Pinpoint the cell where the given text exists, returning its [x, y] midpoint coordinate. 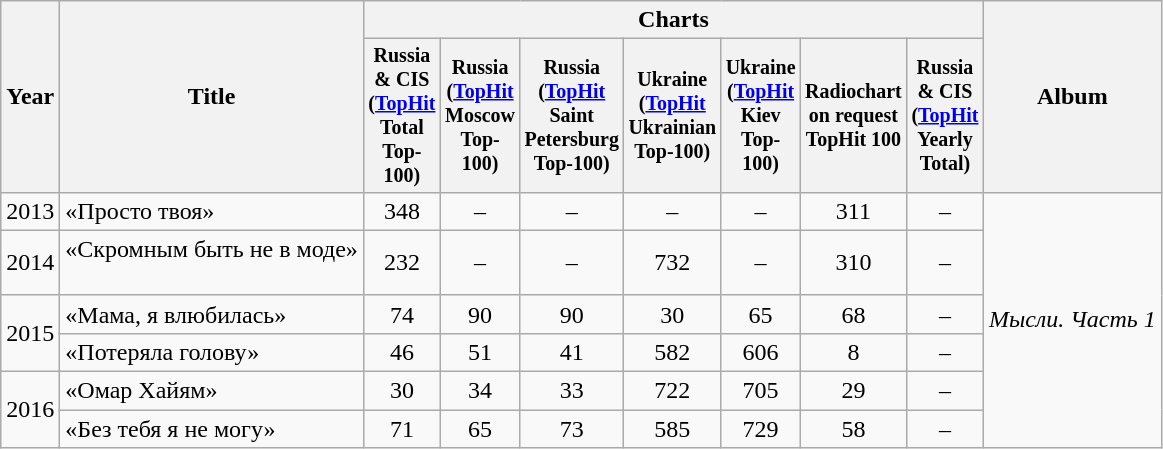
Мысли. Часть 1 [1072, 320]
46 [402, 352]
2016 [30, 410]
Radiochart on request TopHit 100 [853, 116]
29 [853, 391]
606 [760, 352]
2014 [30, 262]
8 [853, 352]
68 [853, 314]
582 [672, 352]
2015 [30, 333]
Russia & CIS (TopHit Total Top-100) [402, 116]
Russia (TopHit Moscow Top-100) [480, 116]
Year [30, 97]
«Омар Хайям» [212, 391]
Russia (TopHit Saint Petersburg Top-100) [572, 116]
74 [402, 314]
232 [402, 262]
Title [212, 97]
«Потеряла голову» [212, 352]
«Просто твоя» [212, 211]
«Скромным быть не в моде» [212, 262]
585 [672, 429]
34 [480, 391]
51 [480, 352]
71 [402, 429]
«Мама, я влюбилась» [212, 314]
«Без тебя я не могу» [212, 429]
729 [760, 429]
705 [760, 391]
310 [853, 262]
2013 [30, 211]
Album [1072, 97]
58 [853, 429]
Charts [673, 20]
73 [572, 429]
311 [853, 211]
41 [572, 352]
Ukraine (TopHit Ukrainian Top-100) [672, 116]
722 [672, 391]
Ukraine (TopHit Kiev Top-100) [760, 116]
348 [402, 211]
Russia & CIS (TopHit Yearly Total) [944, 116]
33 [572, 391]
732 [672, 262]
